Extract the (X, Y) coordinate from the center of the cell holding the provided text.  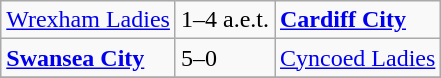
Cardiff City (357, 20)
5–0 (224, 58)
Cyncoed Ladies (357, 58)
1–4 a.e.t. (224, 20)
Swansea City (88, 58)
Wrexham Ladies (88, 20)
